Extract the [X, Y] coordinate from the center of the cell holding the provided text.  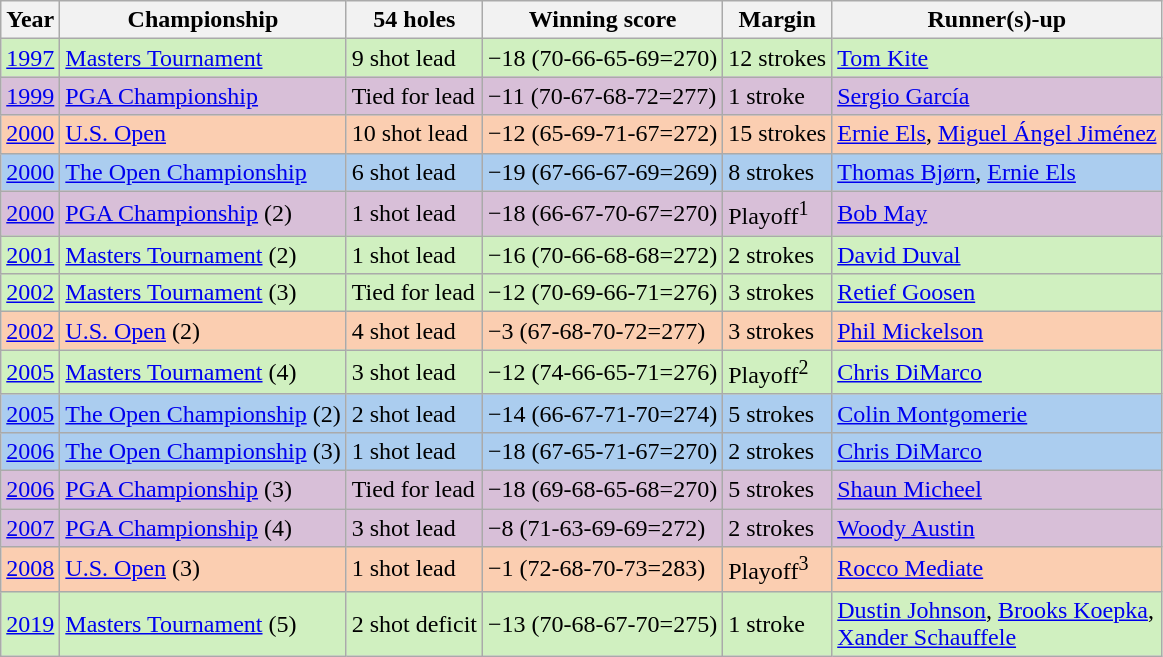
Tom Kite [997, 58]
2 shot lead [414, 413]
−3 (67-68-70-72=277) [603, 331]
−18 (66-67-70-67=270) [603, 214]
−18 (69-68-65-68=270) [603, 489]
Thomas Bjørn, Ernie Els [997, 172]
U.S. Open [203, 134]
U.S. Open (3) [203, 570]
12 strokes [778, 58]
−1 (72-68-70-73=283) [603, 570]
−13 (70-68-67-70=275) [603, 624]
PGA Championship (4) [203, 528]
The Open Championship (2) [203, 413]
6 shot lead [414, 172]
Phil Mickelson [997, 331]
Winning score [603, 20]
Masters Tournament [203, 58]
1997 [30, 58]
2007 [30, 528]
2001 [30, 255]
Masters Tournament (3) [203, 293]
−12 (70-69-66-71=276) [603, 293]
−19 (67-66-67-69=269) [603, 172]
8 strokes [778, 172]
1999 [30, 96]
Rocco Mediate [997, 570]
4 shot lead [414, 331]
Year [30, 20]
Retief Goosen [997, 293]
10 shot lead [414, 134]
Bob May [997, 214]
Playoff1 [778, 214]
−14 (66-67-71-70=274) [603, 413]
PGA Championship [203, 96]
PGA Championship (2) [203, 214]
−8 (71-63-69-69=272) [603, 528]
Ernie Els, Miguel Ángel Jiménez [997, 134]
−18 (67-65-71-67=270) [603, 451]
−16 (70-66-68-68=272) [603, 255]
Masters Tournament (4) [203, 372]
Colin Montgomerie [997, 413]
2019 [30, 624]
U.S. Open (2) [203, 331]
9 shot lead [414, 58]
−18 (70-66-65-69=270) [603, 58]
Masters Tournament (5) [203, 624]
Playoff2 [778, 372]
Sergio García [997, 96]
2 shot deficit [414, 624]
54 holes [414, 20]
−12 (74-66-65-71=276) [603, 372]
PGA Championship (3) [203, 489]
Runner(s)-up [997, 20]
Woody Austin [997, 528]
15 strokes [778, 134]
Shaun Micheel [997, 489]
Dustin Johnson, Brooks Koepka, Xander Schauffele [997, 624]
−12 (65-69-71-67=272) [603, 134]
Masters Tournament (2) [203, 255]
David Duval [997, 255]
2008 [30, 570]
The Open Championship [203, 172]
Playoff3 [778, 570]
The Open Championship (3) [203, 451]
Margin [778, 20]
Championship [203, 20]
−11 (70-67-68-72=277) [603, 96]
